Provide the (X, Y) coordinate of the cell's center where the given text is located.  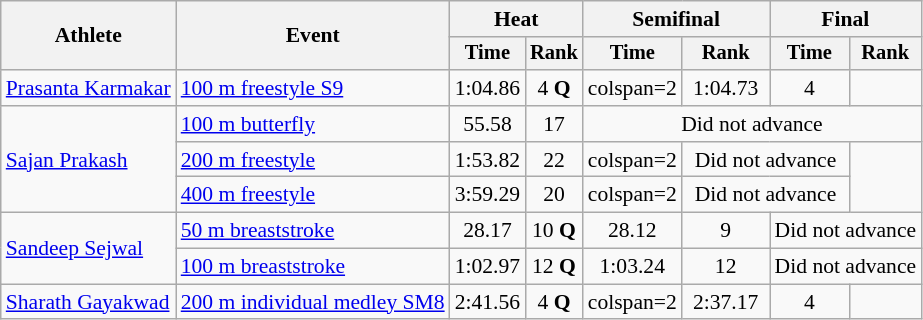
Sharath Gayakwad (88, 302)
17 (554, 124)
12 Q (554, 267)
Final (846, 19)
2:41.56 (488, 302)
55.58 (488, 124)
Sandeep Sejwal (88, 248)
1:02.97 (488, 267)
100 m butterfly (313, 124)
28.12 (632, 231)
Athlete (88, 36)
Prasanta Karmakar (88, 88)
100 m breaststroke (313, 267)
3:59.29 (488, 195)
1:04.73 (726, 88)
400 m freestyle (313, 195)
28.17 (488, 231)
200 m individual medley SM8 (313, 302)
12 (726, 267)
1:03.24 (632, 267)
50 m breaststroke (313, 231)
1:04.86 (488, 88)
1:53.82 (488, 160)
Sajan Prakash (88, 160)
9 (726, 231)
200 m freestyle (313, 160)
2:37.17 (726, 302)
Event (313, 36)
100 m freestyle S9 (313, 88)
10 Q (554, 231)
20 (554, 195)
Heat (516, 19)
22 (554, 160)
Semifinal (676, 19)
